Return [x, y] of the center of cell containing provided text 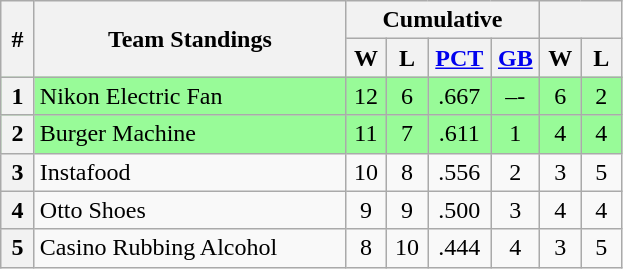
GB [516, 58]
PCT [460, 58]
# [18, 39]
.667 [460, 96]
Instafood [190, 172]
.500 [460, 210]
Otto Shoes [190, 210]
–- [516, 96]
Cumulative [442, 20]
Team Standings [190, 39]
12 [366, 96]
Nikon Electric Fan [190, 96]
.611 [460, 134]
11 [366, 134]
.444 [460, 248]
7 [406, 134]
Burger Machine [190, 134]
.556 [460, 172]
Casino Rubbing Alcohol [190, 248]
